Extract the (x, y) coordinate from the center of the cell holding the provided text.  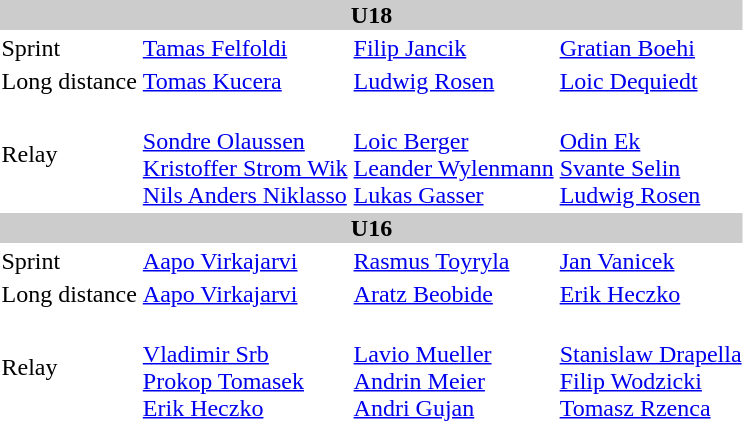
Loic Dequiedt (650, 81)
Relay (69, 154)
Aratz Beobide (454, 294)
Ludwig Rosen (454, 81)
Loic BergerLeander WylenmannLukas Gasser (454, 154)
Odin EkSvante SelinLudwig Rosen (650, 154)
U18 (372, 15)
Jan Vanicek (650, 261)
Tomas Kucera (245, 81)
Erik Heczko (650, 294)
Gratian Boehi (650, 48)
Rasmus Toyryla (454, 261)
U16 (372, 228)
Tamas Felfoldi (245, 48)
Filip Jancik (454, 48)
Sondre OlaussenKristoffer Strom WikNils Anders Niklasso (245, 154)
